Determine the [x, y] coordinate at the center of the cell enclosing the given text.  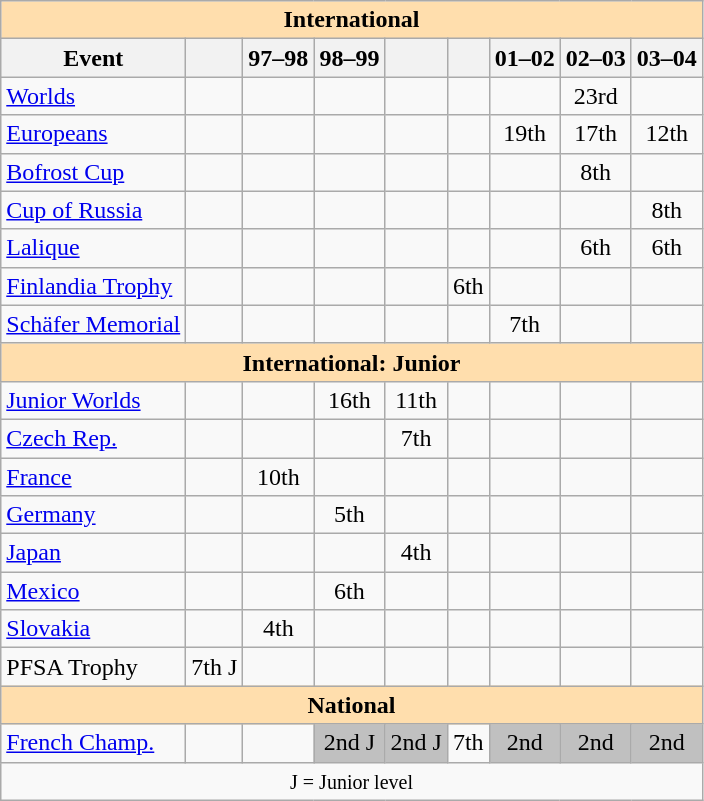
Japan [94, 553]
01–02 [524, 58]
International: Junior [352, 362]
17th [596, 134]
Europeans [94, 134]
Czech Rep. [94, 438]
National [352, 705]
Slovakia [94, 629]
19th [524, 134]
J = Junior level [352, 781]
PFSA Trophy [94, 667]
Mexico [94, 591]
03–04 [666, 58]
10th [278, 477]
Finlandia Trophy [94, 286]
Worlds [94, 96]
16th [350, 400]
International [352, 20]
7th J [214, 667]
02–03 [596, 58]
98–99 [350, 58]
11th [416, 400]
French Champ. [94, 743]
Event [94, 58]
Schäfer Memorial [94, 324]
France [94, 477]
Junior Worlds [94, 400]
23rd [596, 96]
5th [350, 515]
Germany [94, 515]
Lalique [94, 248]
Cup of Russia [94, 210]
97–98 [278, 58]
Bofrost Cup [94, 172]
12th [666, 134]
